Return [X, Y] of the center of cell containing provided text 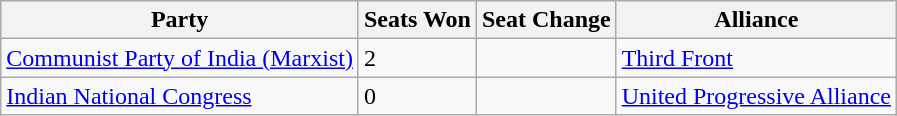
Communist Party of India (Marxist) [180, 58]
Third Front [756, 58]
Seats Won [417, 20]
0 [417, 96]
2 [417, 58]
United Progressive Alliance [756, 96]
Alliance [756, 20]
Seat Change [546, 20]
Party [180, 20]
Indian National Congress [180, 96]
